Search for the cell housing the specified text and yield its (X, Y) center coordinate. 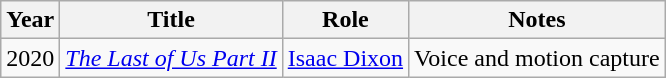
Isaac Dixon (345, 58)
Title (171, 20)
Role (345, 20)
Voice and motion capture (538, 58)
The Last of Us Part II (171, 58)
Year (30, 20)
2020 (30, 58)
Notes (538, 20)
